Capture the cell that displays the provided text and extract its [x, y] central coordinate. 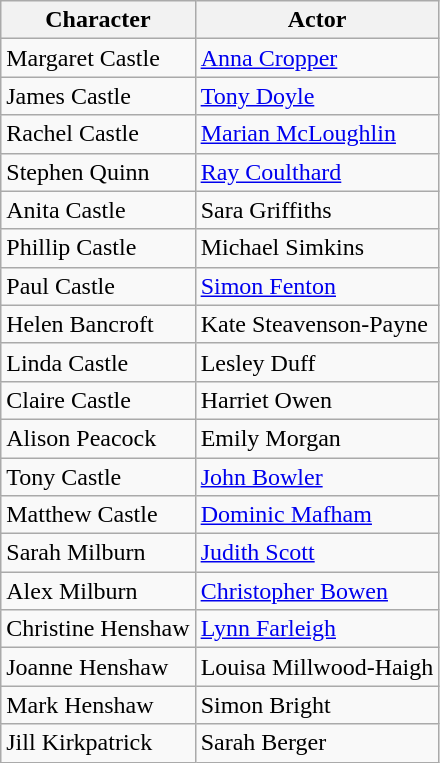
Christine Henshaw [98, 629]
Jill Kirkpatrick [98, 743]
Actor [317, 20]
Joanne Henshaw [98, 667]
Phillip Castle [98, 248]
Simon Fenton [317, 286]
Anita Castle [98, 210]
Sarah Berger [317, 743]
Margaret Castle [98, 58]
Character [98, 20]
Judith Scott [317, 553]
Stephen Quinn [98, 172]
Emily Morgan [317, 438]
Alex Milburn [98, 591]
Tony Doyle [317, 96]
John Bowler [317, 477]
Marian McLoughlin [317, 134]
Matthew Castle [98, 515]
Paul Castle [98, 286]
Claire Castle [98, 400]
Helen Bancroft [98, 324]
Sara Griffiths [317, 210]
Dominic Mafham [317, 515]
Christopher Bowen [317, 591]
Louisa Millwood-Haigh [317, 667]
Harriet Owen [317, 400]
Michael Simkins [317, 248]
Lynn Farleigh [317, 629]
Rachel Castle [98, 134]
Ray Coulthard [317, 172]
James Castle [98, 96]
Anna Cropper [317, 58]
Tony Castle [98, 477]
Kate Steavenson-Payne [317, 324]
Sarah Milburn [98, 553]
Alison Peacock [98, 438]
Linda Castle [98, 362]
Mark Henshaw [98, 705]
Simon Bright [317, 705]
Lesley Duff [317, 362]
